Detect which cell encompasses the target text, then output its (x, y) center coordinate. 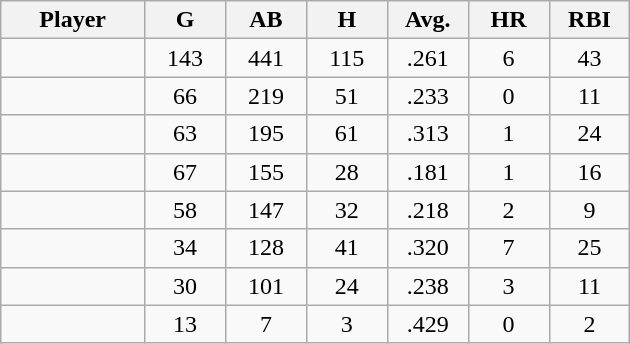
.320 (428, 248)
63 (186, 134)
34 (186, 248)
101 (266, 286)
RBI (590, 20)
Avg. (428, 20)
115 (346, 58)
67 (186, 172)
9 (590, 210)
32 (346, 210)
195 (266, 134)
.181 (428, 172)
28 (346, 172)
41 (346, 248)
16 (590, 172)
.313 (428, 134)
.429 (428, 324)
.233 (428, 96)
43 (590, 58)
128 (266, 248)
25 (590, 248)
219 (266, 96)
441 (266, 58)
66 (186, 96)
30 (186, 286)
HR (508, 20)
.261 (428, 58)
155 (266, 172)
.238 (428, 286)
6 (508, 58)
13 (186, 324)
143 (186, 58)
AB (266, 20)
H (346, 20)
G (186, 20)
58 (186, 210)
147 (266, 210)
61 (346, 134)
51 (346, 96)
Player (73, 20)
.218 (428, 210)
